Capture the cell that displays the provided text and extract its [x, y] central coordinate. 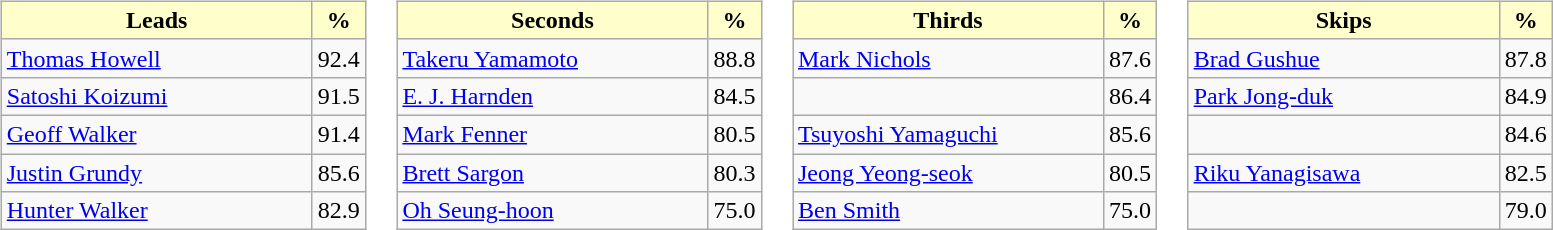
Thirds [948, 20]
79.0 [1526, 211]
Jeong Yeong-seok [948, 173]
Ben Smith [948, 211]
80.3 [734, 173]
Geoff Walker [156, 134]
Mark Fenner [552, 134]
88.8 [734, 58]
91.5 [338, 96]
Thomas Howell [156, 58]
Brett Sargon [552, 173]
Oh Seung-hoon [552, 211]
84.6 [1526, 134]
84.5 [734, 96]
92.4 [338, 58]
91.4 [338, 134]
Skips [1344, 20]
Brad Gushue [1344, 58]
Leads [156, 20]
82.5 [1526, 173]
Riku Yanagisawa [1344, 173]
86.4 [1130, 96]
Tsuyoshi Yamaguchi [948, 134]
82.9 [338, 211]
Justin Grundy [156, 173]
Hunter Walker [156, 211]
Seconds [552, 20]
Mark Nichols [948, 58]
84.9 [1526, 96]
87.8 [1526, 58]
E. J. Harnden [552, 96]
Takeru Yamamoto [552, 58]
Satoshi Koizumi [156, 96]
87.6 [1130, 58]
Park Jong-duk [1344, 96]
